Output the [x, y] coordinate of the center of the cell containing the given text.  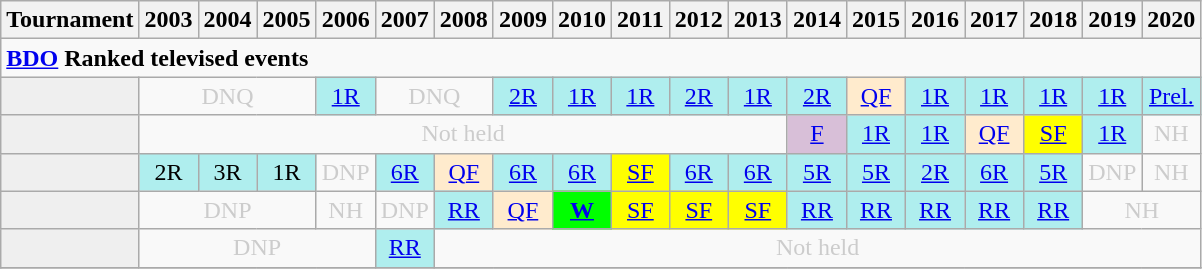
2003 [168, 20]
2017 [994, 20]
2020 [1172, 20]
2012 [698, 20]
2013 [758, 20]
2008 [464, 20]
2006 [346, 20]
2007 [404, 20]
2005 [286, 20]
2016 [936, 20]
2004 [228, 20]
2011 [641, 20]
2018 [1054, 20]
2019 [1112, 20]
2010 [582, 20]
W [582, 210]
2009 [522, 20]
Prel. [1172, 96]
3R [228, 172]
2015 [876, 20]
Tournament [70, 20]
BDO Ranked televised events [601, 58]
F [816, 134]
2014 [816, 20]
